Identify which cell holds the provided text, then report its [X, Y] central coordinate. 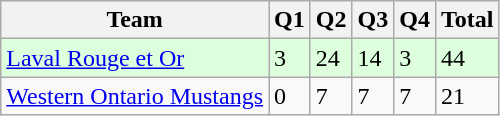
Laval Rouge et Or [135, 58]
14 [373, 58]
Q3 [373, 20]
Q2 [331, 20]
Q4 [415, 20]
Team [135, 20]
44 [467, 58]
Western Ontario Mustangs [135, 96]
0 [289, 96]
Q1 [289, 20]
21 [467, 96]
Total [467, 20]
24 [331, 58]
